Provide the [X, Y] coordinate of the cell's center where the given text is located.  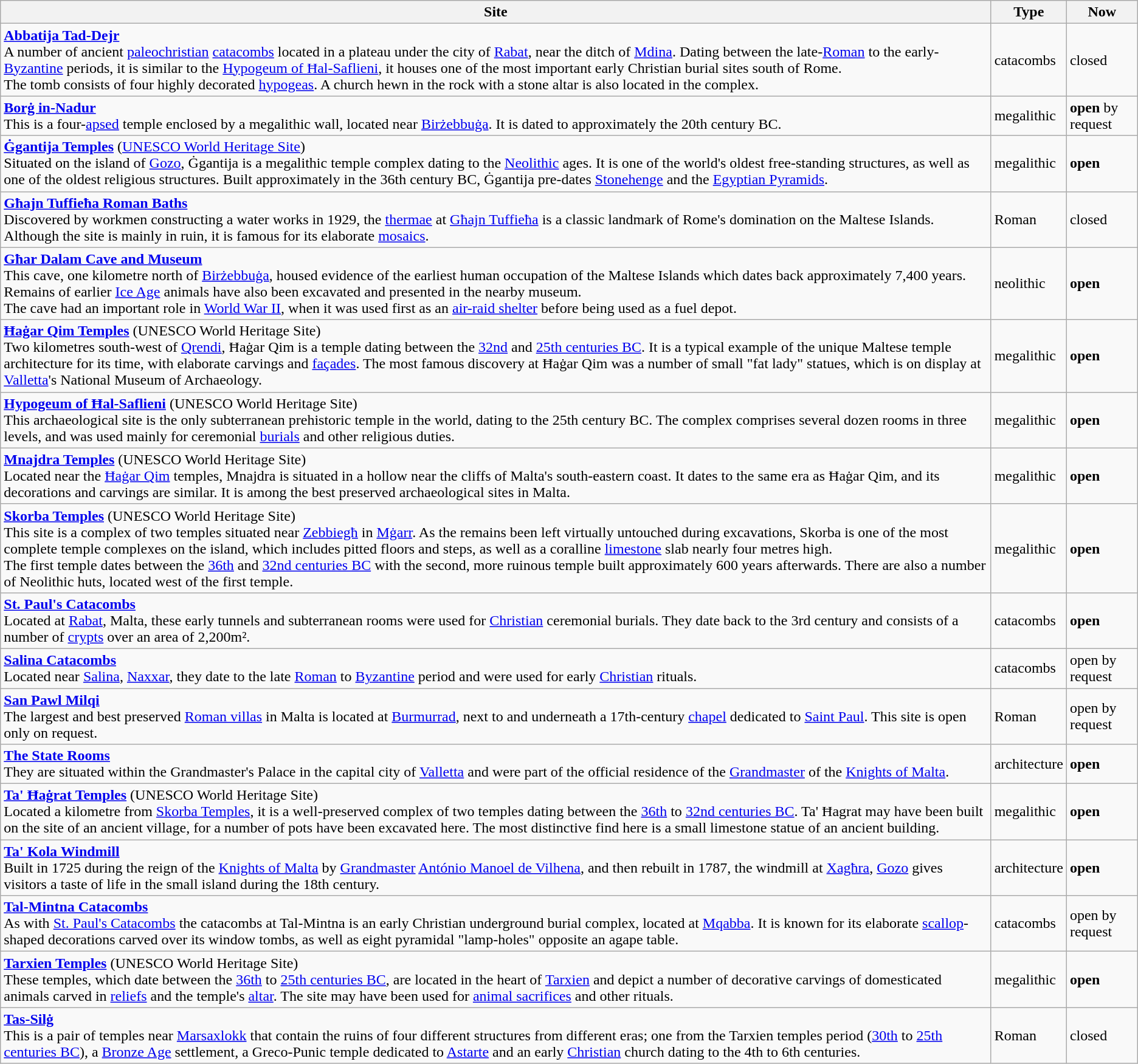
Salina CatacombsLocated near Salina, Naxxar, they date to the late Roman to Byzantine period and were used for early Christian rituals. [496, 668]
Site [496, 12]
neolithic [1029, 283]
Type [1029, 12]
Now [1102, 12]
Borġ in-NadurThis is a four-apsed temple enclosed by a megalithic wall, located near Birżebbuġa. It is dated to approximately the 20th century BC. [496, 115]
